Find where the given text appears and provide that cell's center as [X, Y] coordinate. 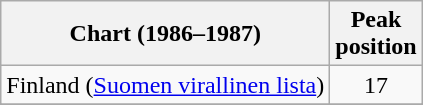
17 [376, 85]
Finland (Suomen virallinen lista) [166, 85]
Chart (1986–1987) [166, 34]
Peakposition [376, 34]
